Pinpoint the cell where the given text exists, returning its [X, Y] midpoint coordinate. 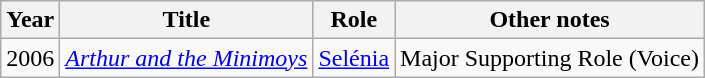
Other notes [550, 20]
Year [30, 20]
Role [354, 20]
Major Supporting Role (Voice) [550, 58]
Arthur and the Minimoys [186, 58]
2006 [30, 58]
Title [186, 20]
Selénia [354, 58]
